For the text-containing cell, return its midpoint in (x, y) coordinate format. 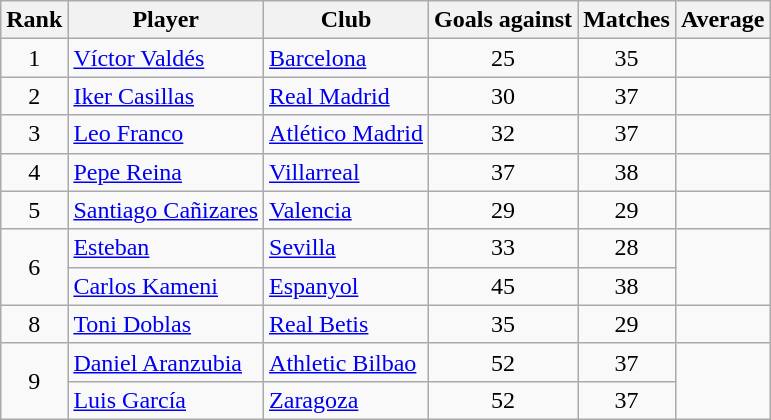
Santiago Cañizares (166, 210)
Rank (34, 20)
Real Betis (346, 324)
Matches (627, 20)
5 (34, 210)
Barcelona (346, 58)
Atlético Madrid (346, 134)
Valencia (346, 210)
8 (34, 324)
9 (34, 381)
Toni Doblas (166, 324)
33 (504, 248)
4 (34, 172)
Iker Casillas (166, 96)
Player (166, 20)
25 (504, 58)
3 (34, 134)
1 (34, 58)
Villarreal (346, 172)
Pepe Reina (166, 172)
30 (504, 96)
Zaragoza (346, 400)
45 (504, 286)
Real Madrid (346, 96)
32 (504, 134)
Average (722, 20)
Club (346, 20)
6 (34, 267)
2 (34, 96)
Leo Franco (166, 134)
Athletic Bilbao (346, 362)
Sevilla (346, 248)
Carlos Kameni (166, 286)
Daniel Aranzubia (166, 362)
Goals against (504, 20)
Esteban (166, 248)
Espanyol (346, 286)
28 (627, 248)
Luis García (166, 400)
Víctor Valdés (166, 58)
